From the cell containing the given text, extract its center point as [x, y] coordinate. 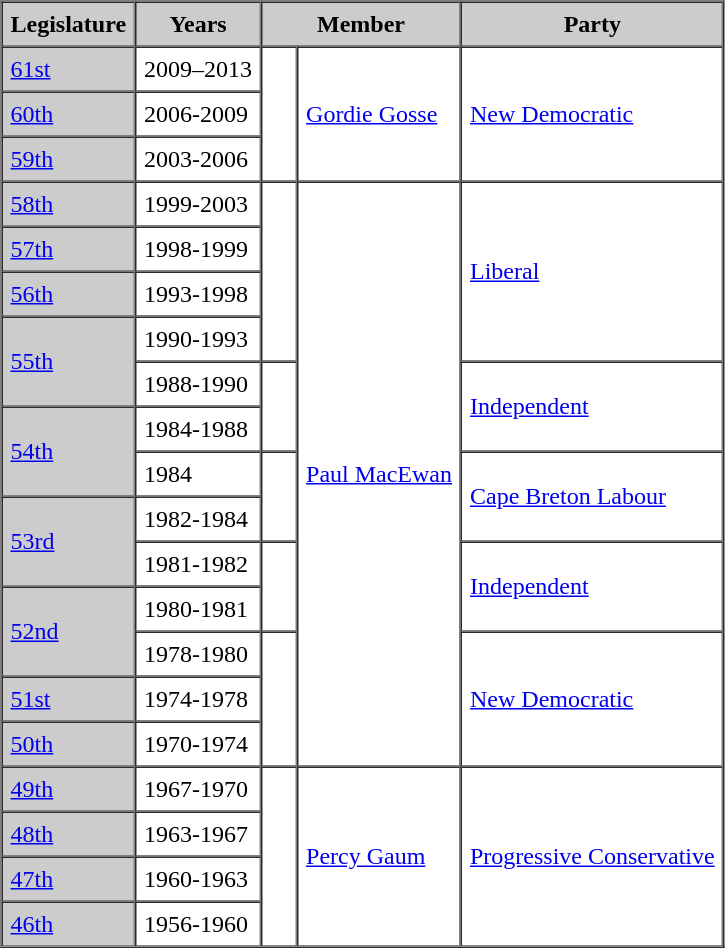
59th [69, 158]
Cape Breton Labour [592, 497]
50th [69, 744]
1984 [198, 474]
1988-1990 [198, 384]
58th [69, 204]
1981-1982 [198, 564]
53rd [69, 541]
54th [69, 451]
Liberal [592, 272]
47th [69, 878]
49th [69, 788]
Member [361, 24]
Paul MacEwan [379, 474]
48th [69, 834]
46th [69, 924]
1956-1960 [198, 924]
1982-1984 [198, 518]
Legislature [69, 24]
1990-1993 [198, 338]
1974-1978 [198, 698]
55th [69, 361]
1978-1980 [198, 654]
56th [69, 294]
1970-1974 [198, 744]
Party [592, 24]
52nd [69, 631]
1984-1988 [198, 428]
Progressive Conservative [592, 856]
1960-1963 [198, 878]
1963-1967 [198, 834]
1980-1981 [198, 608]
57th [69, 248]
Years [198, 24]
1999-2003 [198, 204]
2003-2006 [198, 158]
1993-1998 [198, 294]
2006-2009 [198, 114]
61st [69, 68]
Gordie Gosse [379, 114]
2009–2013 [198, 68]
1998-1999 [198, 248]
1967-1970 [198, 788]
60th [69, 114]
51st [69, 698]
Percy Gaum [379, 856]
